Output the [X, Y] coordinate of the center of the cell containing the given text.  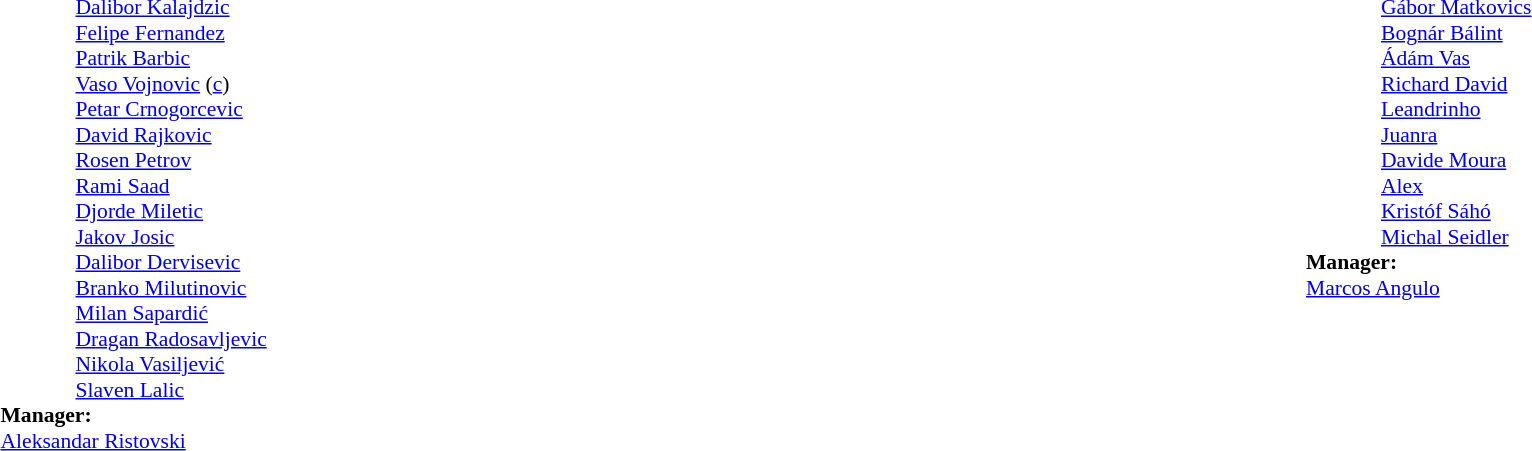
Petar Crnogorcevic [172, 109]
Dalibor Dervisevic [172, 263]
Dragan Radosavljevic [172, 339]
Rosen Petrov [172, 161]
Ádám Vas [1456, 59]
Djorde Miletic [172, 211]
Vaso Vojnovic (c) [172, 84]
Milan Sapardić [172, 313]
Michal Seidler [1456, 237]
David Rajkovic [172, 135]
Branko Milutinovic [172, 288]
Leandrinho [1456, 109]
Rami Saad [172, 186]
Nikola Vasiljević [172, 365]
Felipe Fernandez [172, 33]
Juanra [1456, 135]
Slaven Lalic [172, 390]
Alex [1456, 186]
Jakov Josic [172, 237]
Bognár Bálint [1456, 33]
Davide Moura [1456, 161]
Kristóf Sáhó [1456, 211]
Richard David [1456, 84]
Patrik Barbic [172, 59]
Marcos Angulo [1418, 288]
